Return the [X, Y] coordinate for the center point of the cell that contains the specified text.  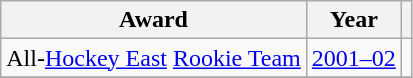
Award [154, 20]
Year [354, 20]
2001–02 [354, 58]
All-Hockey East Rookie Team [154, 58]
